Extract the (x, y) coordinate from the center of the cell holding the provided text.  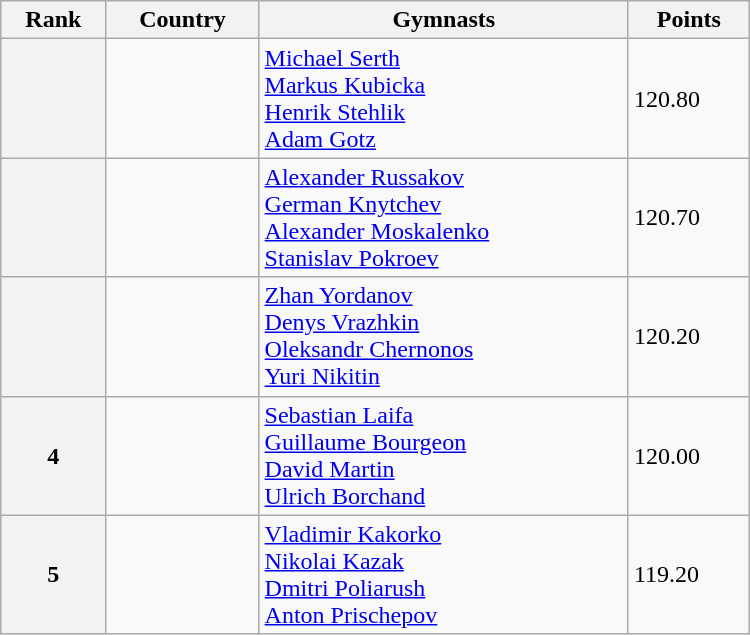
Gymnasts (444, 20)
Points (688, 20)
Zhan YordanovDenys VrazhkinOleksandr ChernonosYuri Nikitin (444, 336)
Sebastian LaifaGuillaume BourgeonDavid MartinUlrich Borchand (444, 456)
120.00 (688, 456)
119.20 (688, 574)
120.70 (688, 218)
120.80 (688, 98)
5 (54, 574)
Country (182, 20)
4 (54, 456)
Rank (54, 20)
Vladimir KakorkoNikolai KazakDmitri PoliarushAnton Prischepov (444, 574)
120.20 (688, 336)
Michael SerthMarkus KubickaHenrik StehlikAdam Gotz (444, 98)
Alexander RussakovGerman KnytchevAlexander Moskalenko Stanislav Pokroev (444, 218)
